Search for the cell housing the specified text and yield its [X, Y] center coordinate. 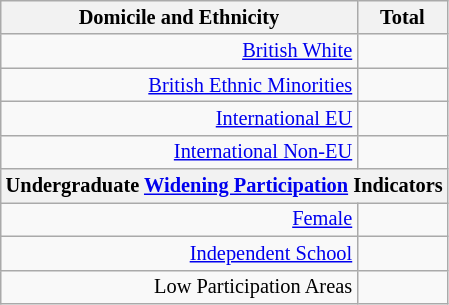
British Ethnic Minorities [179, 85]
Domicile and Ethnicity [179, 17]
Female [179, 219]
British White [179, 51]
Total [402, 17]
Low Participation Areas [179, 287]
International EU [179, 118]
Undergraduate Widening Participation Indicators [224, 186]
International Non-EU [179, 152]
Independent School [179, 253]
